Return (x, y) of the center of cell containing provided text 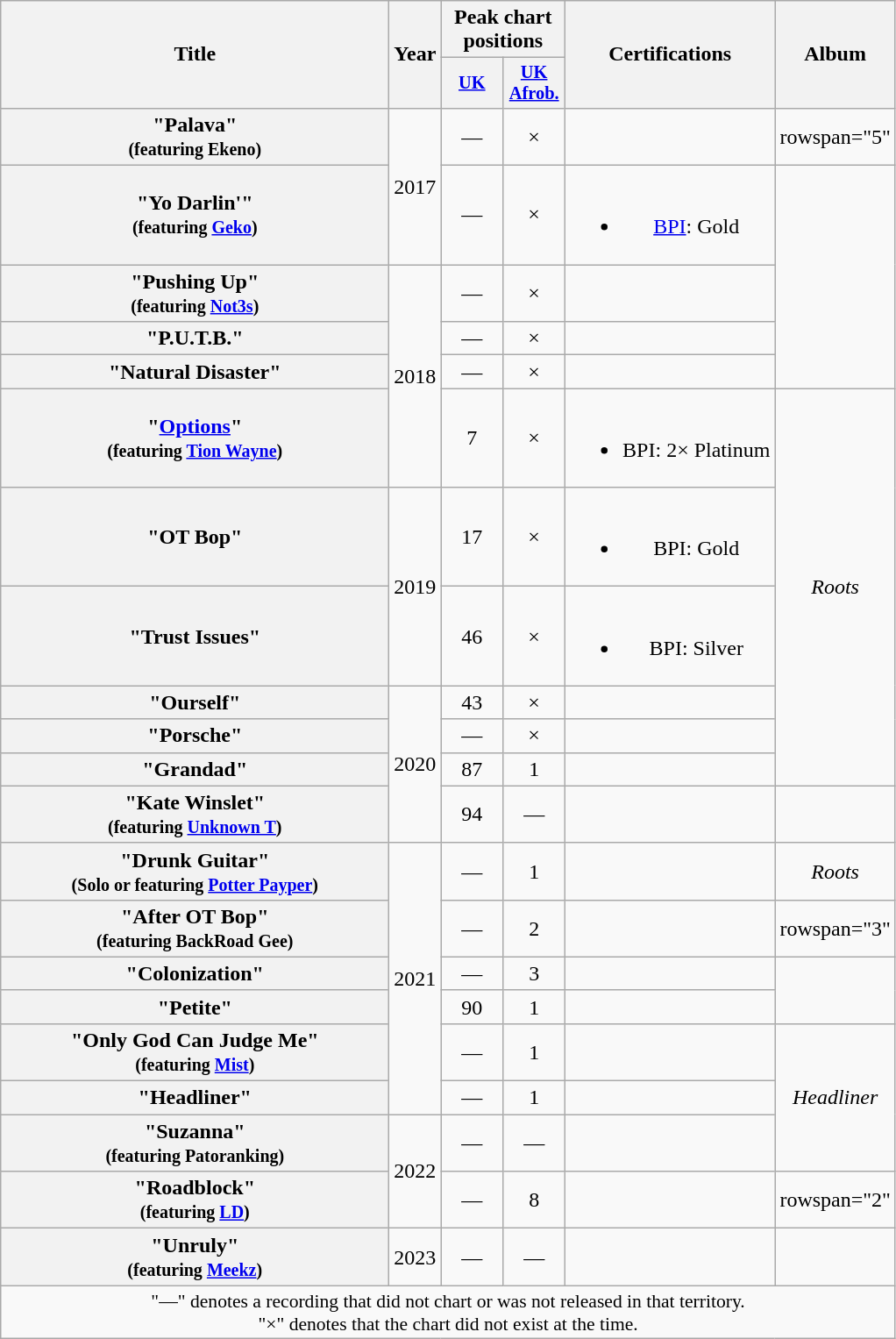
2018 (416, 376)
"Pushing Up"(featuring Not3s) (195, 293)
"P.U.T.B." (195, 338)
2017 (416, 186)
"Petite" (195, 1007)
7 (472, 438)
Peak chart positions (503, 30)
87 (472, 769)
Headliner (836, 1097)
"Palava"(featuring Ekeno) (195, 137)
2 (535, 928)
"Unruly"(featuring Meekz) (195, 1257)
"Options"(featuring Tion Wayne) (195, 438)
"Grandad" (195, 769)
94 (472, 814)
Certifications (670, 54)
"Yo Darlin'"(featuring Geko) (195, 216)
"Suzanna"(featuring Patoranking) (195, 1143)
"—" denotes a recording that did not chart or was not released in that territory."×" denotes that the chart did not exist at the time. (449, 1312)
UKAfrob. (535, 83)
rowspan="5" (836, 137)
2019 (416, 587)
"Only God Can Judge Me"(featuring Mist) (195, 1052)
rowspan="2" (836, 1200)
2020 (416, 765)
"OT Bop" (195, 537)
UK (472, 83)
Album (836, 54)
rowspan="3" (836, 928)
"Trust Issues" (195, 637)
"Colonization" (195, 973)
"Natural Disaster" (195, 372)
"Porsche" (195, 736)
46 (472, 637)
2023 (416, 1257)
Title (195, 54)
2021 (416, 979)
43 (472, 702)
3 (535, 973)
17 (472, 537)
"After OT Bop"(featuring BackRoad Gee) (195, 928)
"Drunk Guitar"(Solo or featuring Potter Payper) (195, 872)
Year (416, 54)
8 (535, 1200)
2022 (416, 1172)
"Ourself" (195, 702)
"Roadblock"(featuring LD) (195, 1200)
BPI: Silver (670, 637)
"Kate Winslet"(featuring Unknown T) (195, 814)
"Headliner" (195, 1098)
BPI: 2× Platinum (670, 438)
90 (472, 1007)
